Scan for the cell matching the given text and deliver its (X, Y) coordinate at center. 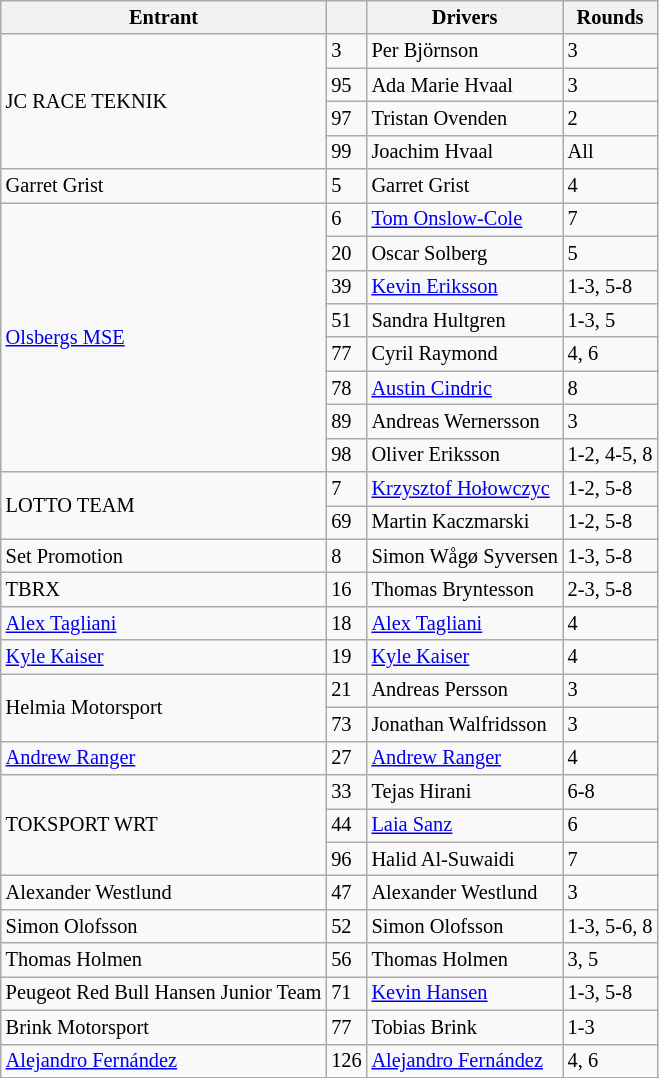
2-3, 5-8 (610, 589)
2 (610, 118)
Olsbergs MSE (164, 336)
JC RACE TEKNIK (164, 102)
126 (346, 1061)
Halid Al-Suwaidi (465, 859)
Ada Marie Hvaal (465, 85)
Krzysztof Hołowczyc (465, 489)
3, 5 (610, 960)
19 (346, 657)
78 (346, 388)
Cyril Raymond (465, 354)
95 (346, 85)
Sandra Hultgren (465, 320)
Tom Onslow-Cole (465, 219)
52 (346, 926)
TOKSPORT WRT (164, 824)
89 (346, 421)
97 (346, 118)
TBRX (164, 589)
All (610, 152)
Laia Sanz (465, 825)
Martin Kaczmarski (465, 522)
1-2, 4-5, 8 (610, 455)
Joachim Hvaal (465, 152)
Helmia Motorsport (164, 706)
Drivers (465, 17)
Kevin Eriksson (465, 287)
20 (346, 253)
LOTTO TEAM (164, 506)
51 (346, 320)
1-3 (610, 1027)
Jonathan Walfridsson (465, 724)
69 (346, 522)
Kevin Hansen (465, 993)
16 (346, 589)
33 (346, 791)
Peugeot Red Bull Hansen Junior Team (164, 993)
56 (346, 960)
Set Promotion (164, 556)
Entrant (164, 17)
Tejas Hirani (465, 791)
98 (346, 455)
1-3, 5-6, 8 (610, 926)
1-3, 5 (610, 320)
Austin Cindric (465, 388)
71 (346, 993)
27 (346, 758)
Oliver Eriksson (465, 455)
Andreas Wernersson (465, 421)
Tobias Brink (465, 1027)
18 (346, 623)
Tristan Ovenden (465, 118)
Rounds (610, 17)
Simon Wågø Syversen (465, 556)
Andreas Persson (465, 690)
39 (346, 287)
47 (346, 892)
Per Björnson (465, 51)
96 (346, 859)
21 (346, 690)
Brink Motorsport (164, 1027)
99 (346, 152)
Oscar Solberg (465, 253)
6-8 (610, 791)
Thomas Bryntesson (465, 589)
73 (346, 724)
44 (346, 825)
